Search for the cell housing the specified text and yield its (x, y) center coordinate. 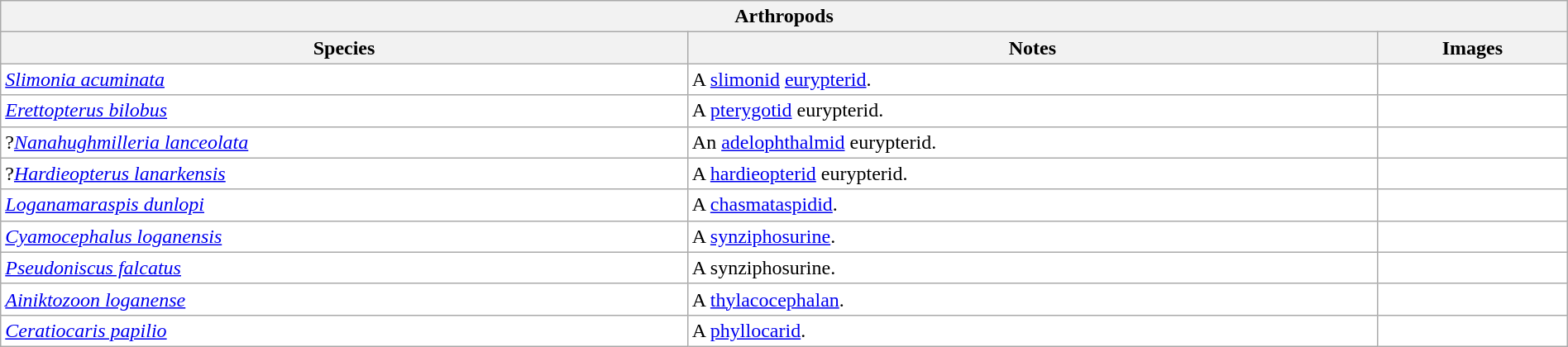
A thylacocephalan. (1032, 299)
Loganamaraspis dunlopi (344, 205)
A slimonid eurypterid. (1032, 79)
Pseudoniscus falcatus (344, 268)
A chasmataspidid. (1032, 205)
?Nanahughmilleria lanceolata (344, 142)
A hardieopterid eurypterid. (1032, 173)
Ainiktozoon loganense (344, 299)
Ceratiocaris papilio (344, 330)
Images (1472, 48)
A pterygotid eurypterid. (1032, 111)
Species (344, 48)
Cyamocephalus loganensis (344, 236)
Erettopterus bilobus (344, 111)
An adelophthalmid eurypterid. (1032, 142)
A phyllocarid. (1032, 330)
?Hardieopterus lanarkensis (344, 173)
Slimonia acuminata (344, 79)
Notes (1032, 48)
Arthropods (784, 17)
